Output the (X, Y) coordinate of the center of the cell containing the given text.  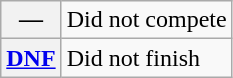
— (31, 20)
Did not compete (146, 20)
Did not finish (146, 58)
DNF (31, 58)
